Locate the cell with the specified text and output its [x, y] center coordinate. 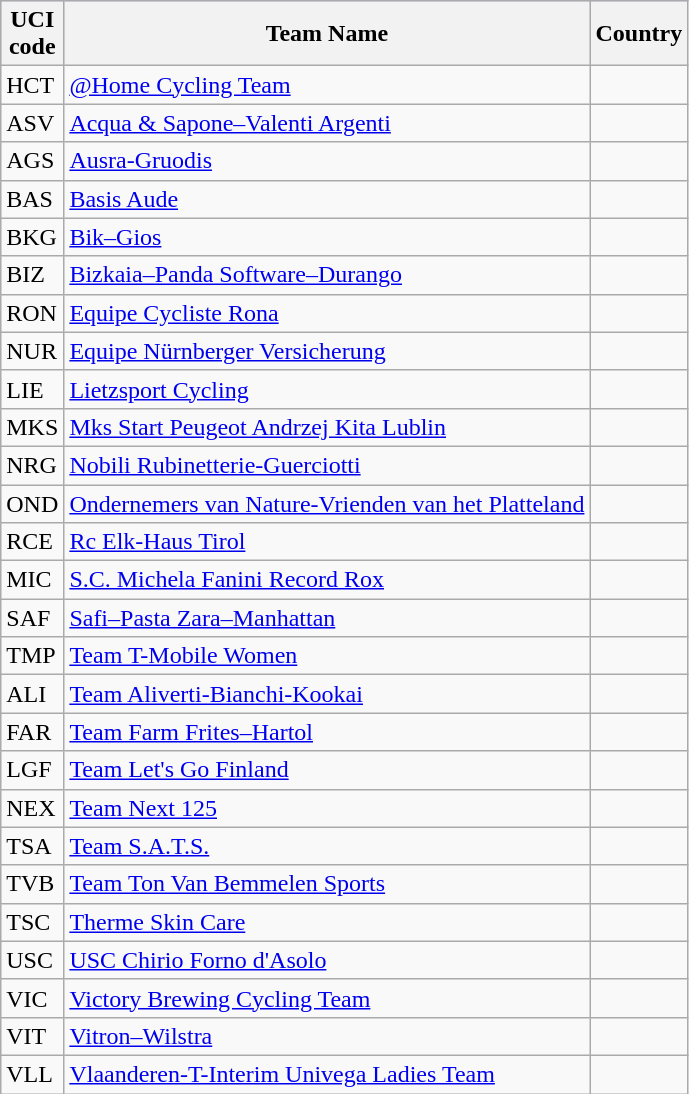
Basis Aude [327, 199]
SAF [32, 618]
S.C. Michela Fanini Record Rox [327, 580]
Ondernemers van Nature-Vrienden van het Platteland [327, 503]
NEX [32, 808]
Equipe Cycliste Rona [327, 313]
FAR [32, 732]
Rc Elk-Haus Tirol [327, 542]
Team T-Mobile Women [327, 656]
Safi–Pasta Zara–Manhattan [327, 618]
NUR [32, 351]
Mks Start Peugeot Andrzej Kita Lublin [327, 427]
RON [32, 313]
HCT [32, 85]
RCE [32, 542]
VIC [32, 998]
OND [32, 503]
BKG [32, 237]
Lietzsport Cycling [327, 389]
Ausra-Gruodis [327, 161]
Team Next 125 [327, 808]
LGF [32, 770]
UCIcode [32, 34]
USC [32, 960]
Bizkaia–Panda Software–Durango [327, 275]
VIT [32, 1036]
Victory Brewing Cycling Team [327, 998]
BIZ [32, 275]
LIE [32, 389]
Team Ton Van Bemmelen Sports [327, 884]
MIC [32, 580]
MKS [32, 427]
Nobili Rubinetterie-Guerciotti [327, 465]
Country [639, 34]
ALI [32, 694]
TMP [32, 656]
@Home Cycling Team [327, 85]
BAS [32, 199]
Team Let's Go Finland [327, 770]
TVB [32, 884]
TSA [32, 846]
USC Chirio Forno d'Asolo [327, 960]
Team Aliverti-Bianchi-Kookai [327, 694]
Acqua & Sapone–Valenti Argenti [327, 123]
Team S.A.T.S. [327, 846]
VLL [32, 1074]
NRG [32, 465]
ASV [32, 123]
Vlaanderen-T-Interim Univega Ladies Team [327, 1074]
Team Farm Frites–Hartol [327, 732]
Team Name [327, 34]
Vitron–Wilstra [327, 1036]
TSC [32, 922]
Therme Skin Care [327, 922]
AGS [32, 161]
Equipe Nürnberger Versicherung [327, 351]
Bik–Gios [327, 237]
